Output the (X, Y) coordinate of the center of the cell containing the given text.  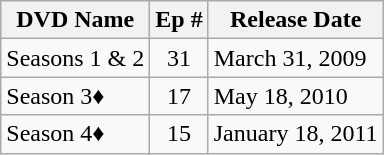
January 18, 2011 (296, 134)
Ep # (179, 20)
Season 3♦ (76, 96)
Seasons 1 & 2 (76, 58)
May 18, 2010 (296, 96)
17 (179, 96)
March 31, 2009 (296, 58)
31 (179, 58)
Release Date (296, 20)
15 (179, 134)
DVD Name (76, 20)
Season 4♦ (76, 134)
